For the text-containing cell, return its midpoint in [x, y] coordinate format. 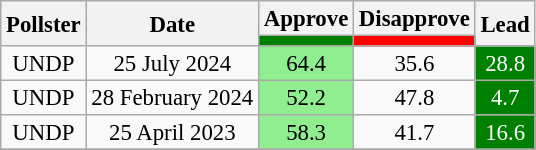
35.6 [415, 64]
Date [172, 24]
41.7 [415, 132]
47.8 [415, 98]
52.2 [306, 98]
4.7 [505, 98]
64.4 [306, 64]
Lead [505, 24]
25 July 2024 [172, 64]
28.8 [505, 64]
58.3 [306, 132]
25 April 2023 [172, 132]
Approve [306, 18]
Disapprove [415, 18]
16.6 [505, 132]
Pollster [44, 24]
28 February 2024 [172, 98]
